Find where the given text appears and provide that cell's center as [x, y] coordinate. 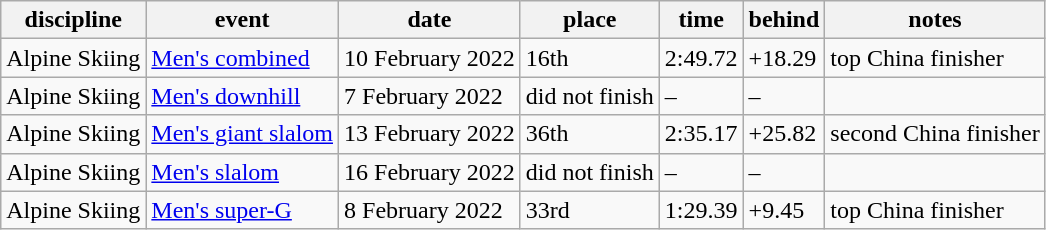
2:35.17 [701, 134]
time [701, 20]
Men's super-G [242, 210]
behind [784, 20]
+25.82 [784, 134]
second China finisher [935, 134]
discipline [74, 20]
Men's slalom [242, 172]
event [242, 20]
Men's downhill [242, 96]
16th [590, 58]
8 February 2022 [430, 210]
notes [935, 20]
Men's giant slalom [242, 134]
36th [590, 134]
10 February 2022 [430, 58]
33rd [590, 210]
+9.45 [784, 210]
+18.29 [784, 58]
16 February 2022 [430, 172]
Men's combined [242, 58]
2:49.72 [701, 58]
date [430, 20]
1:29.39 [701, 210]
13 February 2022 [430, 134]
place [590, 20]
7 February 2022 [430, 96]
